Provide the [X, Y] coordinate of the cell's center where the given text is located.  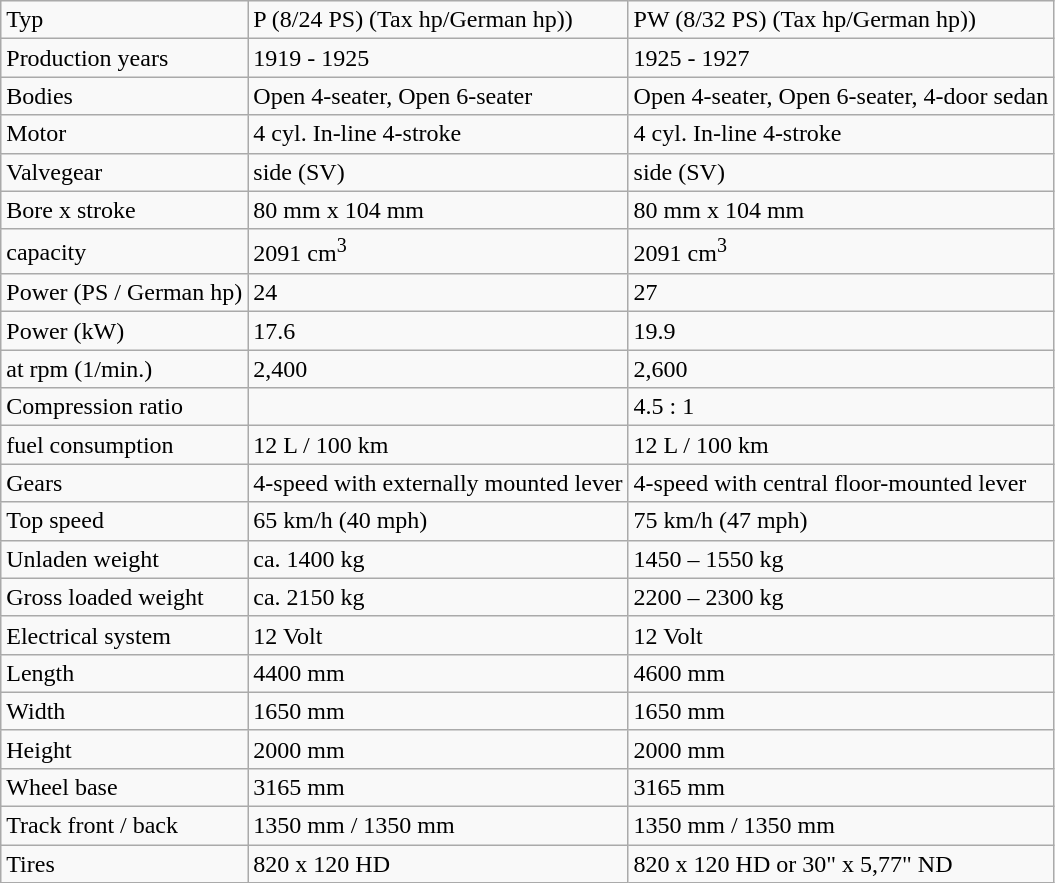
820 x 120 HD or 30" x 5,77" ND [841, 864]
Electrical system [124, 635]
Length [124, 673]
capacity [124, 252]
Open 4-seater, Open 6-seater, 4-door sedan [841, 96]
2,400 [438, 369]
17.6 [438, 331]
4.5 : 1 [841, 407]
1450 – 1550 kg [841, 559]
ca. 2150 kg [438, 597]
65 km/h (40 mph) [438, 521]
PW (8/32 PS) (Tax hp/German hp)) [841, 20]
1919 - 1925 [438, 58]
4-speed with externally mounted lever [438, 483]
4400 mm [438, 673]
1925 - 1927 [841, 58]
820 x 120 HD [438, 864]
Wheel base [124, 787]
4600 mm [841, 673]
Unladen weight [124, 559]
Bodies [124, 96]
Power (PS / German hp) [124, 293]
Valvegear [124, 172]
19.9 [841, 331]
2,600 [841, 369]
2200 – 2300 kg [841, 597]
Tires [124, 864]
Height [124, 749]
4-speed with central floor-mounted lever [841, 483]
at rpm (1/min.) [124, 369]
Power (kW) [124, 331]
Top speed [124, 521]
75 km/h (47 mph) [841, 521]
Open 4-seater, Open 6-seater [438, 96]
27 [841, 293]
Compression ratio [124, 407]
Bore x stroke [124, 210]
Width [124, 711]
Track front / back [124, 826]
Motor [124, 134]
Gears [124, 483]
ca. 1400 kg [438, 559]
P (8/24 PS) (Tax hp/German hp)) [438, 20]
24 [438, 293]
Gross loaded weight [124, 597]
Production years [124, 58]
Typ [124, 20]
fuel consumption [124, 445]
